Find where the given text appears and provide that cell's center as (X, Y) coordinate. 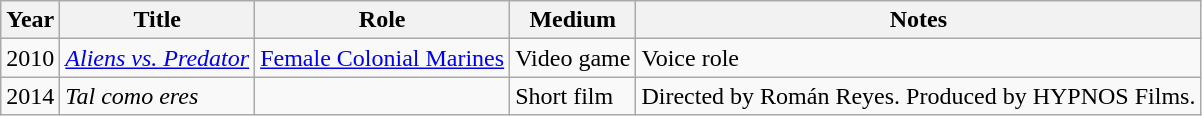
2014 (30, 96)
Directed by Román Reyes. Produced by HYPNOS Films. (918, 96)
Female Colonial Marines (382, 58)
Aliens vs. Predator (158, 58)
Short film (573, 96)
Tal como eres (158, 96)
Role (382, 20)
2010 (30, 58)
Medium (573, 20)
Video game (573, 58)
Voice role (918, 58)
Title (158, 20)
Year (30, 20)
Notes (918, 20)
